Identify which cell holds the provided text, then report its [x, y] central coordinate. 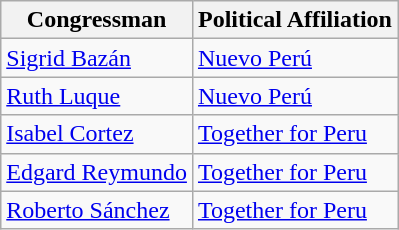
Roberto Sánchez [97, 210]
Ruth Luque [97, 96]
Sigrid Bazán [97, 58]
Edgard Reymundo [97, 172]
Congressman [97, 20]
Isabel Cortez [97, 134]
Political Affiliation [294, 20]
